Provide the [X, Y] coordinate of the cell's center where the given text is located.  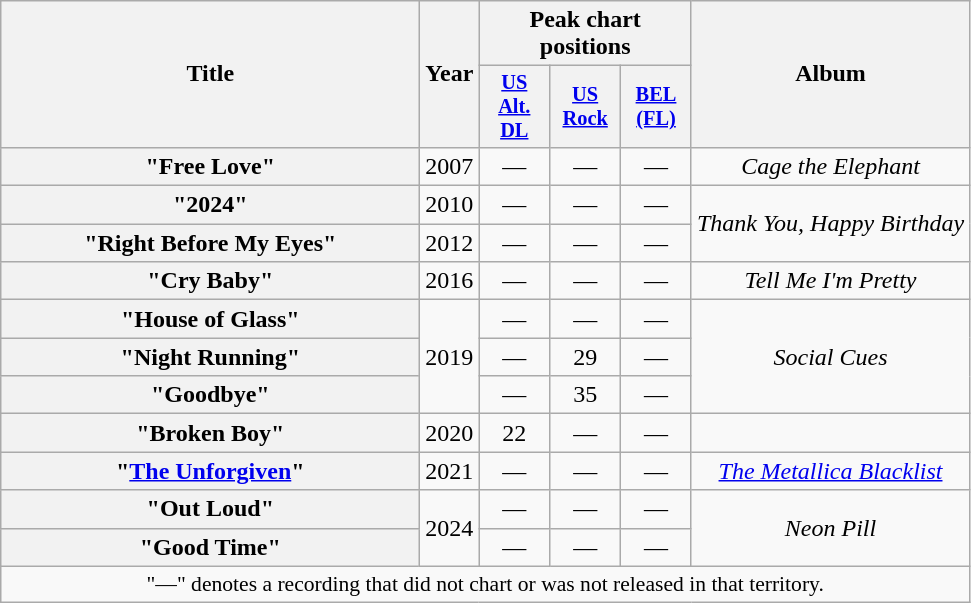
35 [586, 395]
Peak chart positions [586, 34]
Cage the Elephant [830, 166]
22 [514, 433]
Thank You, Happy Birthday [830, 224]
Year [450, 74]
Social Cues [830, 357]
2021 [450, 471]
"Free Love" [210, 166]
29 [586, 357]
"Cry Baby" [210, 281]
USAlt.DL [514, 107]
"Night Running" [210, 357]
BEL(FL) [656, 107]
2016 [450, 281]
2012 [450, 243]
"House of Glass" [210, 319]
Album [830, 74]
"2024" [210, 205]
2020 [450, 433]
Tell Me I'm Pretty [830, 281]
"The Unforgiven" [210, 471]
Title [210, 74]
Neon Pill [830, 528]
USRock [586, 107]
2007 [450, 166]
2019 [450, 357]
"—" denotes a recording that did not chart or was not released in that territory. [486, 584]
"Right Before My Eyes" [210, 243]
"Broken Boy" [210, 433]
"Good Time" [210, 547]
The Metallica Blacklist [830, 471]
"Out Loud" [210, 509]
2010 [450, 205]
"Goodbye" [210, 395]
2024 [450, 528]
